Return the [X, Y] coordinate for the center point of the cell that contains the specified text.  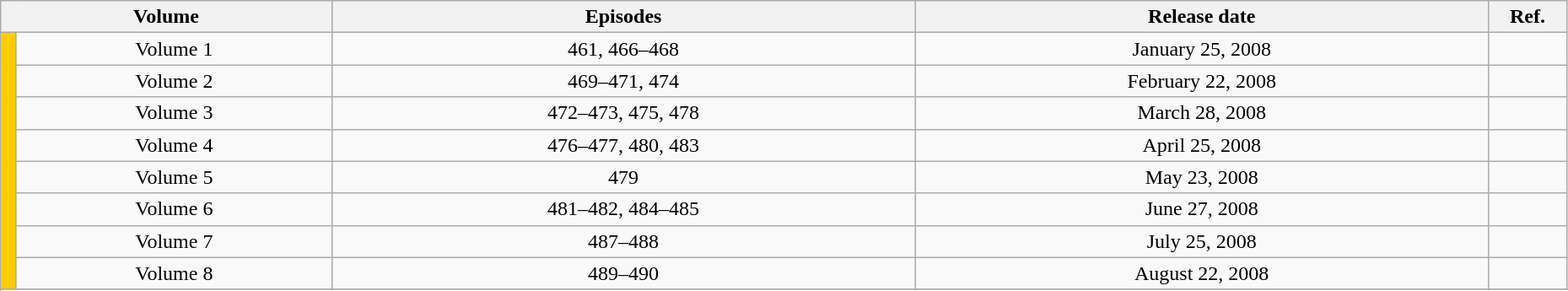
487–488 [623, 241]
481–482, 484–485 [623, 209]
July 25, 2008 [1202, 241]
Volume 7 [174, 241]
Volume [166, 17]
489–490 [623, 273]
Volume 1 [174, 49]
Volume 5 [174, 177]
Episodes [623, 17]
469–471, 474 [623, 81]
March 28, 2008 [1202, 113]
461, 466–468 [623, 49]
Volume 6 [174, 209]
February 22, 2008 [1202, 81]
January 25, 2008 [1202, 49]
Ref. [1528, 17]
476–477, 480, 483 [623, 145]
August 22, 2008 [1202, 273]
Volume 3 [174, 113]
Volume 8 [174, 273]
Volume 2 [174, 81]
479 [623, 177]
May 23, 2008 [1202, 177]
472–473, 475, 478 [623, 113]
April 25, 2008 [1202, 145]
Release date [1202, 17]
Volume 4 [174, 145]
June 27, 2008 [1202, 209]
